From the cell containing the given text, extract its center point as (x, y) coordinate. 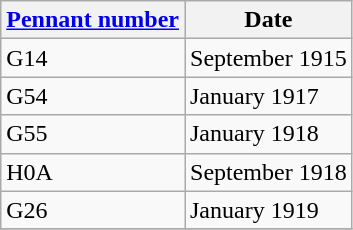
Date (268, 20)
G26 (93, 210)
G14 (93, 58)
G54 (93, 96)
January 1917 (268, 96)
January 1919 (268, 210)
H0A (93, 172)
G55 (93, 134)
September 1918 (268, 172)
January 1918 (268, 134)
Pennant number (93, 20)
September 1915 (268, 58)
